Locate the cell with the specified text and output its [x, y] center coordinate. 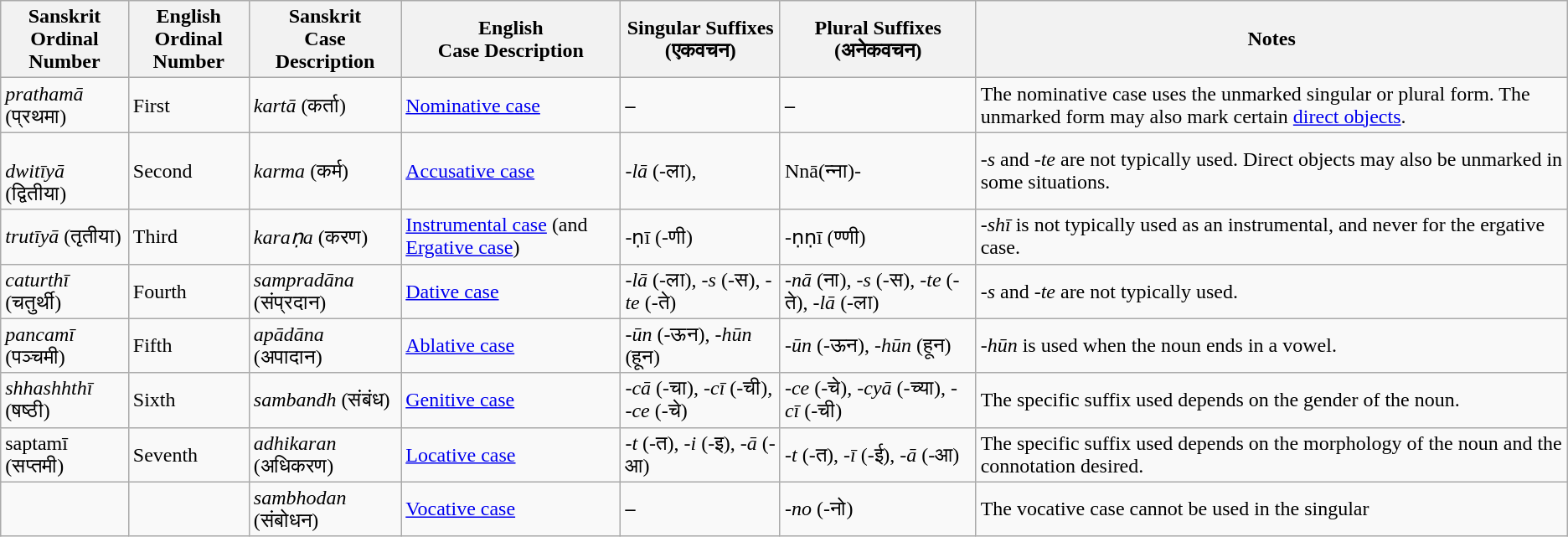
caturthī (चतुर्थी) [65, 292]
EnglishOrdinal Number [188, 39]
Instrumental case (and Ergative case) [511, 236]
-s and -te are not typically used. [1271, 292]
Notes [1271, 39]
adhikaran (अधिकरण) [325, 454]
SanskritOrdinal Number [65, 39]
-ṇī (-णी) [700, 236]
apādāna (अपादान) [325, 345]
karaṇa (करण) [325, 236]
-lā (-ला), [700, 171]
-cā (-चा), -cī (-ची), -ce (-चे) [700, 400]
-s and -te are not typically used. Direct objects may also be unmarked in some situations. [1271, 171]
SanskritCase Description [325, 39]
Plural Suffixes(अनेकवचन) [878, 39]
-lā (-ला), -s (-स), -te (-ते) [700, 292]
Second [188, 171]
Singular Suffixes(एकवचन) [700, 39]
First [188, 106]
EnglishCase Description [511, 39]
Locative case [511, 454]
shhashhthī (षष्ठी) [65, 400]
Fourth [188, 292]
sambhodan (संबोधन) [325, 509]
-shī is not typically used as an instrumental, and never for the ergative case. [1271, 236]
Fifth [188, 345]
-ce (-चे), -cyā (-च्या), -cī (-ची) [878, 400]
pancamī (पञ्चमी) [65, 345]
Ablative case [511, 345]
The vocative case cannot be used in the singular [1271, 509]
-no (-नो) [878, 509]
-nā (ना), -s (-स), -te (-ते), -lā (-ला) [878, 292]
prathamā (प्रथमा) [65, 106]
sampradāna (संप्रदान) [325, 292]
Accusative case [511, 171]
Third [188, 236]
-ṇṇī (ण्णी) [878, 236]
dwitīyā (द्वितीया) [65, 171]
karma (कर्म) [325, 171]
-hūn is used when the noun ends in a vowel. [1271, 345]
-t (-त), -i (-इ), -ā (-आ) [700, 454]
sambandh (संबंध) [325, 400]
Sixth [188, 400]
Nominative case [511, 106]
Vocative case [511, 509]
Nnā(न्ना)- [878, 171]
The specific suffix used depends on the morphology of the noun and the connotation desired. [1271, 454]
Genitive case [511, 400]
Dative case [511, 292]
The nominative case uses the unmarked singular or plural form. The unmarked form may also mark certain direct objects. [1271, 106]
saptamī (सप्तमी) [65, 454]
The specific suffix used depends on the gender of the noun. [1271, 400]
-t (-त), -ī (-ई), -ā (-आ) [878, 454]
Seventh [188, 454]
kartā (कर्ता) [325, 106]
trutīyā (तृतीया) [65, 236]
